For the text-containing cell, return its midpoint in (x, y) coordinate format. 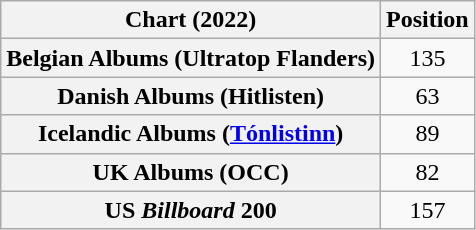
UK Albums (OCC) (191, 172)
Belgian Albums (Ultratop Flanders) (191, 58)
Position (428, 20)
US Billboard 200 (191, 210)
89 (428, 134)
63 (428, 96)
135 (428, 58)
Chart (2022) (191, 20)
157 (428, 210)
82 (428, 172)
Danish Albums (Hitlisten) (191, 96)
Icelandic Albums (Tónlistinn) (191, 134)
